Pinpoint the cell where the given text exists, returning its (x, y) midpoint coordinate. 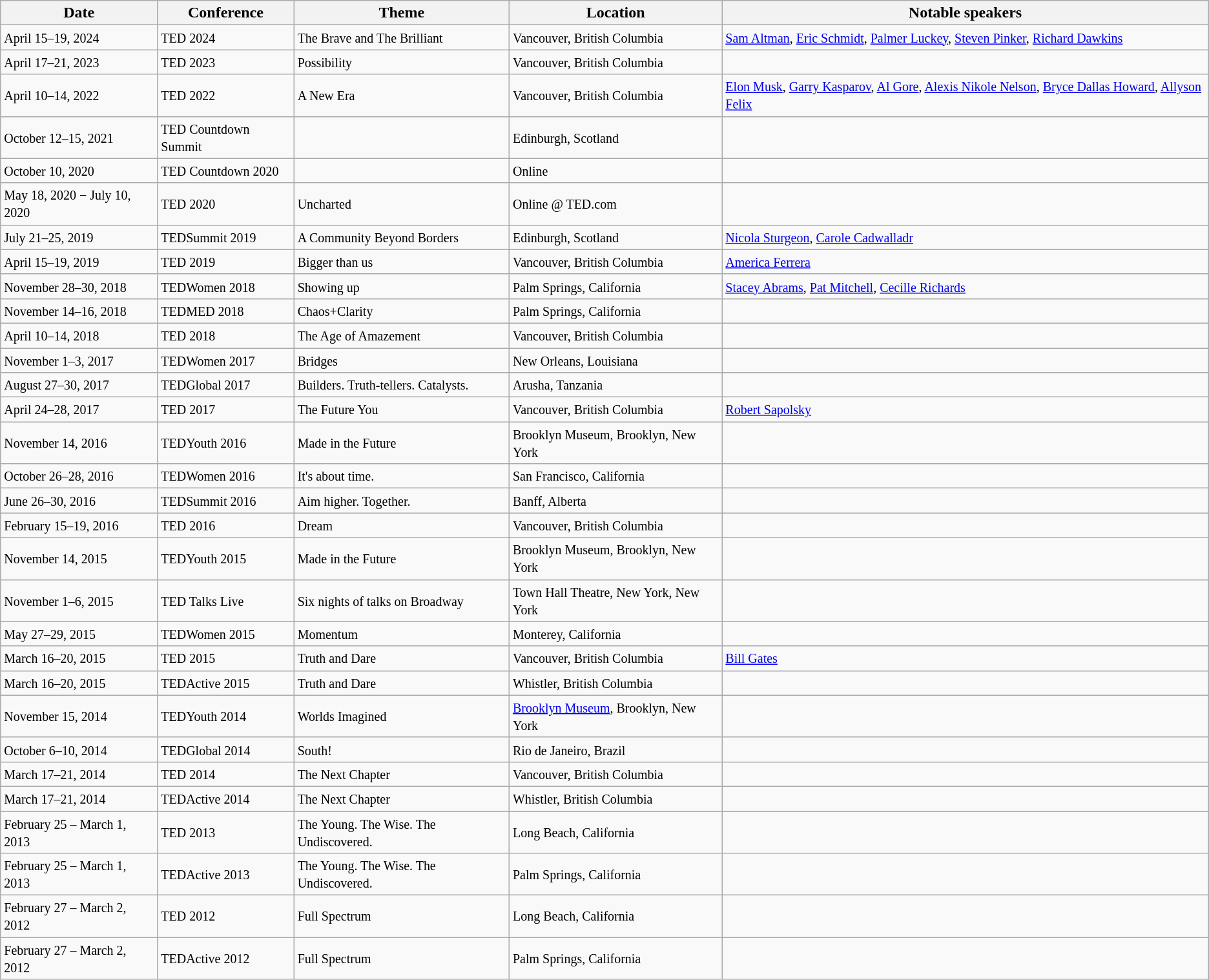
November 14, 2015 (79, 558)
Nicola Sturgeon, Carole Cadwalladr (965, 237)
Location (615, 13)
TED 2018 (226, 335)
TEDGlobal 2017 (226, 385)
TED 2012 (226, 916)
Chaos+Clarity (402, 311)
Bigger than us (402, 262)
Arusha, Tanzania (615, 385)
October 12–15, 2021 (79, 137)
TEDSummit 2019 (226, 237)
TED 2015 (226, 658)
November 1–6, 2015 (79, 601)
TED 2016 (226, 525)
TEDYouth 2015 (226, 558)
New Orleans, Louisiana (615, 360)
Bill Gates (965, 658)
TED 2019 (226, 262)
Conference (226, 13)
TED 2022 (226, 96)
July 21–25, 2019 (79, 237)
April 10–14, 2018 (79, 335)
Momentum (402, 634)
TEDWomen 2016 (226, 476)
TEDMED 2018 (226, 311)
Town Hall Theatre, New York, New York (615, 601)
Stacey Abrams, Pat Mitchell, Cecille Richards (965, 286)
TED 2023 (226, 62)
Possibility (402, 62)
November 14, 2016 (79, 443)
April 15–19, 2024 (79, 37)
San Francisco, California (615, 476)
TEDActive 2013 (226, 875)
May 18, 2020 − July 10, 2020 (79, 204)
TED 2013 (226, 832)
TEDWomen 2018 (226, 286)
Six nights of talks on Broadway (402, 601)
February 15–19, 2016 (79, 525)
TEDYouth 2014 (226, 716)
TEDActive 2012 (226, 959)
The Age of Amazement (402, 335)
TED 2017 (226, 410)
August 27–30, 2017 (79, 385)
TED Countdown 2020 (226, 171)
Banff, Alberta (615, 501)
November 1–3, 2017 (79, 360)
Date (79, 13)
November 14–16, 2018 (79, 311)
Uncharted (402, 204)
Theme (402, 13)
Sam Altman, Eric Schmidt, Palmer Luckey, Steven Pinker, Richard Dawkins (965, 37)
A Community Beyond Borders (402, 237)
Bridges (402, 360)
A New Era (402, 96)
The Future You (402, 410)
November 28–30, 2018 (79, 286)
April 17–21, 2023 (79, 62)
TEDActive 2014 (226, 798)
Dream (402, 525)
May 27–29, 2015 (79, 634)
Aim higher. Together. (402, 501)
Showing up (402, 286)
November 15, 2014 (79, 716)
Online (615, 171)
Notable speakers (965, 13)
Builders. Truth-tellers. Catalysts. (402, 385)
TEDWomen 2015 (226, 634)
TEDWomen 2017 (226, 360)
October 26–28, 2016 (79, 476)
TEDYouth 2016 (226, 443)
It's about time. (402, 476)
America Ferrera (965, 262)
April 10–14, 2022 (79, 96)
TEDGlobal 2014 (226, 749)
June 26–30, 2016 (79, 501)
October 10, 2020 (79, 171)
South! (402, 749)
Online @ TED.com (615, 204)
The Brave and The Brilliant (402, 37)
TED 2024 (226, 37)
Elon Musk, Garry Kasparov, Al Gore, Alexis Nikole Nelson, Bryce Dallas Howard, Allyson Felix (965, 96)
TEDActive 2015 (226, 683)
TED Talks Live (226, 601)
Worlds Imagined (402, 716)
Rio de Janeiro, Brazil (615, 749)
TED 2014 (226, 774)
April 15–19, 2019 (79, 262)
Monterey, California (615, 634)
October 6–10, 2014 (79, 749)
Robert Sapolsky (965, 410)
TED Countdown Summit (226, 137)
TEDSummit 2016 (226, 501)
April 24–28, 2017 (79, 410)
TED 2020 (226, 204)
